Scan for the cell matching the given text and deliver its (x, y) coordinate at center. 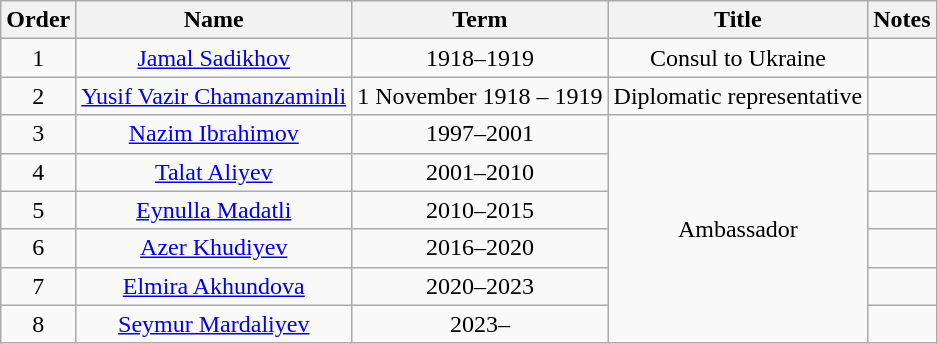
Order (38, 20)
5 (38, 210)
Ambassador (738, 229)
7 (38, 286)
1 November 1918 – 1919 (480, 96)
4 (38, 172)
2023– (480, 324)
Seymur Mardaliyev (214, 324)
8 (38, 324)
3 (38, 134)
2001–2010 (480, 172)
Yusif Vazir Chamanzaminli (214, 96)
Eynulla Madatli (214, 210)
1918–1919 (480, 58)
1 (38, 58)
Nazim Ibrahimov (214, 134)
2016–2020 (480, 248)
Name (214, 20)
Talat Aliyev (214, 172)
Title (738, 20)
Jamal Sadikhov (214, 58)
6 (38, 248)
Elmira Akhundova (214, 286)
1997–2001 (480, 134)
Term (480, 20)
Consul to Ukraine (738, 58)
2 (38, 96)
Notes (902, 20)
Diplomatic representative (738, 96)
Azer Khudiyev (214, 248)
2010–2015 (480, 210)
2020–2023 (480, 286)
